Return the (x, y) coordinate for the center point of the cell that contains the specified text.  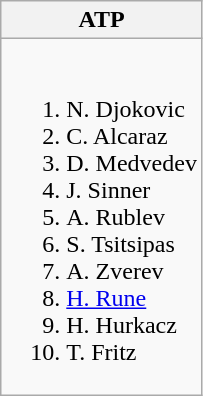
N. Djokovic C. Alcaraz D. Medvedev J. Sinner A. Rublev S. Tsitsipas A. Zverev H. Rune H. Hurkacz T. Fritz (102, 217)
ATP (102, 20)
